Detect which cell encompasses the target text, then output its [x, y] center coordinate. 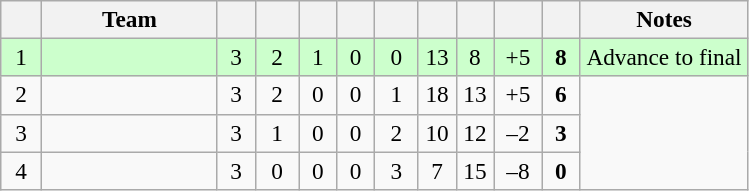
6 [561, 95]
18 [437, 95]
15 [475, 170]
4 [22, 170]
Advance to final [664, 57]
–8 [518, 170]
7 [437, 170]
Notes [664, 19]
Team [130, 19]
–2 [518, 133]
12 [475, 133]
10 [437, 133]
